Locate the cell with the specified text and output its [X, Y] center coordinate. 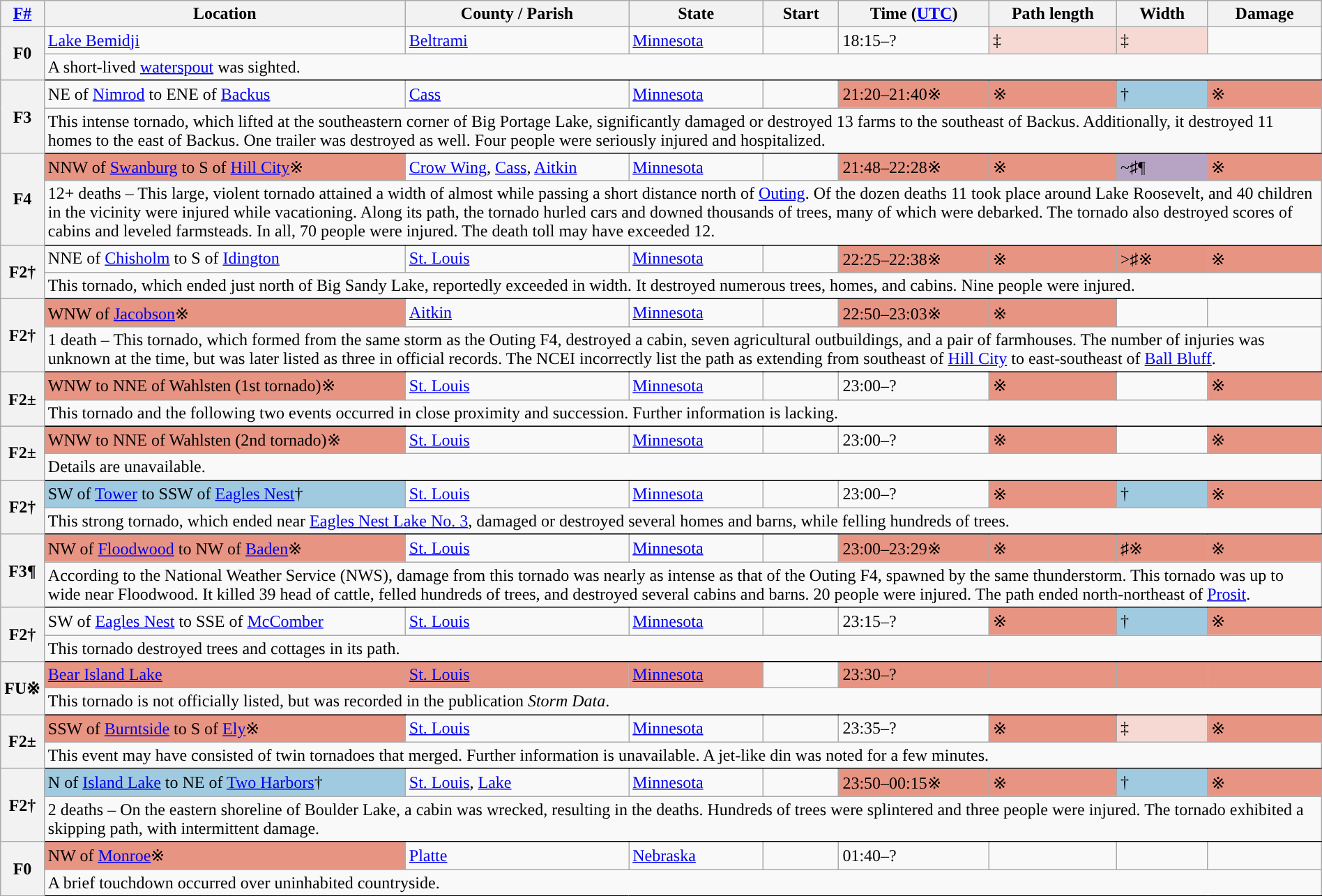
F# [22, 14]
F3 [22, 117]
St. Louis, Lake [517, 782]
Width [1162, 14]
FU※ [22, 688]
NE of Nimrod to ENE of Backus [225, 94]
F4 [22, 199]
21:20–21:40※ [914, 94]
Aitkin [517, 313]
Crow Wing, Cass, Aitkin [517, 167]
Nebraska [696, 856]
23:50–00:15※ [914, 782]
22:25–22:38※ [914, 259]
NNW of Swanburg to S of Hill City※ [225, 167]
This strong tornado, which ended near Eagles Nest Lake No. 3, damaged or destroyed several homes and barns, while felling hundreds of trees. [683, 521]
SW of Eagles Nest to SSE of McComber [225, 621]
18:15–? [914, 40]
F3¶ [22, 570]
This tornado and the following two events occurred in close proximity and succession. Further information is lacking. [683, 413]
Start [801, 14]
This event may have consisted of twin tornadoes that merged. Further information is unavailable. A jet-like din was noted for a few minutes. [683, 755]
Time (UTC) [914, 14]
Location [225, 14]
22:50–23:03※ [914, 313]
23:30–? [914, 675]
State [696, 14]
WNW to NNE of Wahlsten (2nd tornado)※ [225, 440]
N of Island Lake to NE of Two Harbors† [225, 782]
SW of Tower to SSW of Eagles Nest† [225, 494]
This tornado destroyed trees and cottages in its path. [683, 648]
A brief touchdown occurred over uninhabited countryside. [683, 882]
NW of Monroe※ [225, 856]
~♯¶ [1162, 167]
Damage [1265, 14]
SSW of Burntside to S of Ely※ [225, 729]
23:35–? [914, 729]
NW of Floodwood to NW of Baden※ [225, 548]
>♯※ [1162, 259]
NNE of Chisholm to S of Idington [225, 259]
This tornado is not officially listed, but was recorded in the publication Storm Data. [683, 701]
Path length [1053, 14]
01:40–? [914, 856]
Cass [517, 94]
23:15–? [914, 621]
Details are unavailable. [683, 467]
23:00–23:29※ [914, 548]
Lake Bemidji [225, 40]
Bear Island Lake [225, 675]
County / Parish [517, 14]
♯※ [1162, 548]
Platte [517, 856]
WNW of Jacobson※ [225, 313]
WNW to NNE of Wahlsten (1st tornado)※ [225, 386]
21:48–22:28※ [914, 167]
Beltrami [517, 40]
A short-lived waterspout was sighted. [683, 67]
